Extract the (x, y) coordinate from the center of the cell holding the provided text.  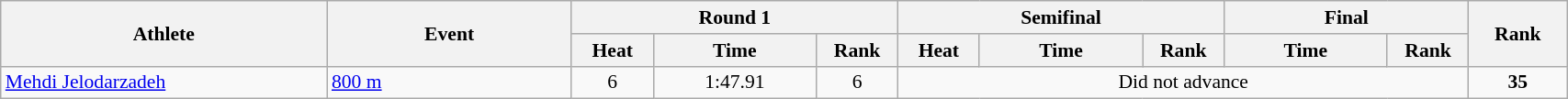
Round 1 (735, 17)
800 m (449, 82)
1:47.91 (735, 82)
Event (449, 33)
Semifinal (1060, 17)
Athlete (164, 33)
Mehdi Jelodarzadeh (164, 82)
Did not advance (1183, 82)
Final (1347, 17)
35 (1517, 82)
